Search for the cell housing the specified text and yield its [x, y] center coordinate. 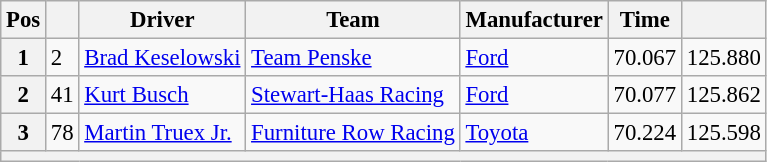
125.598 [724, 133]
Stewart-Haas Racing [353, 95]
Team [353, 20]
Driver [162, 20]
125.880 [724, 58]
Pos [24, 20]
Kurt Busch [162, 95]
41 [62, 95]
125.862 [724, 95]
78 [62, 133]
Time [644, 20]
Furniture Row Racing [353, 133]
Brad Keselowski [162, 58]
Martin Truex Jr. [162, 133]
3 [24, 133]
1 [24, 58]
Toyota [534, 133]
70.077 [644, 95]
70.224 [644, 133]
Manufacturer [534, 20]
70.067 [644, 58]
Team Penske [353, 58]
